Search for the cell housing the specified text and yield its [x, y] center coordinate. 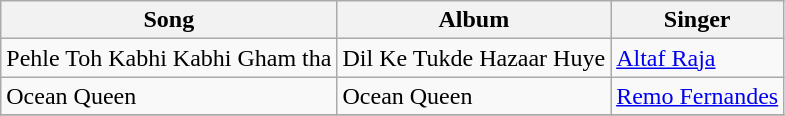
Altaf Raja [698, 58]
Album [474, 20]
Pehle Toh Kabhi Kabhi Gham tha [169, 58]
Song [169, 20]
Remo Fernandes [698, 96]
Singer [698, 20]
Dil Ke Tukde Hazaar Huye [474, 58]
